Detect which cell encompasses the target text, then output its (X, Y) center coordinate. 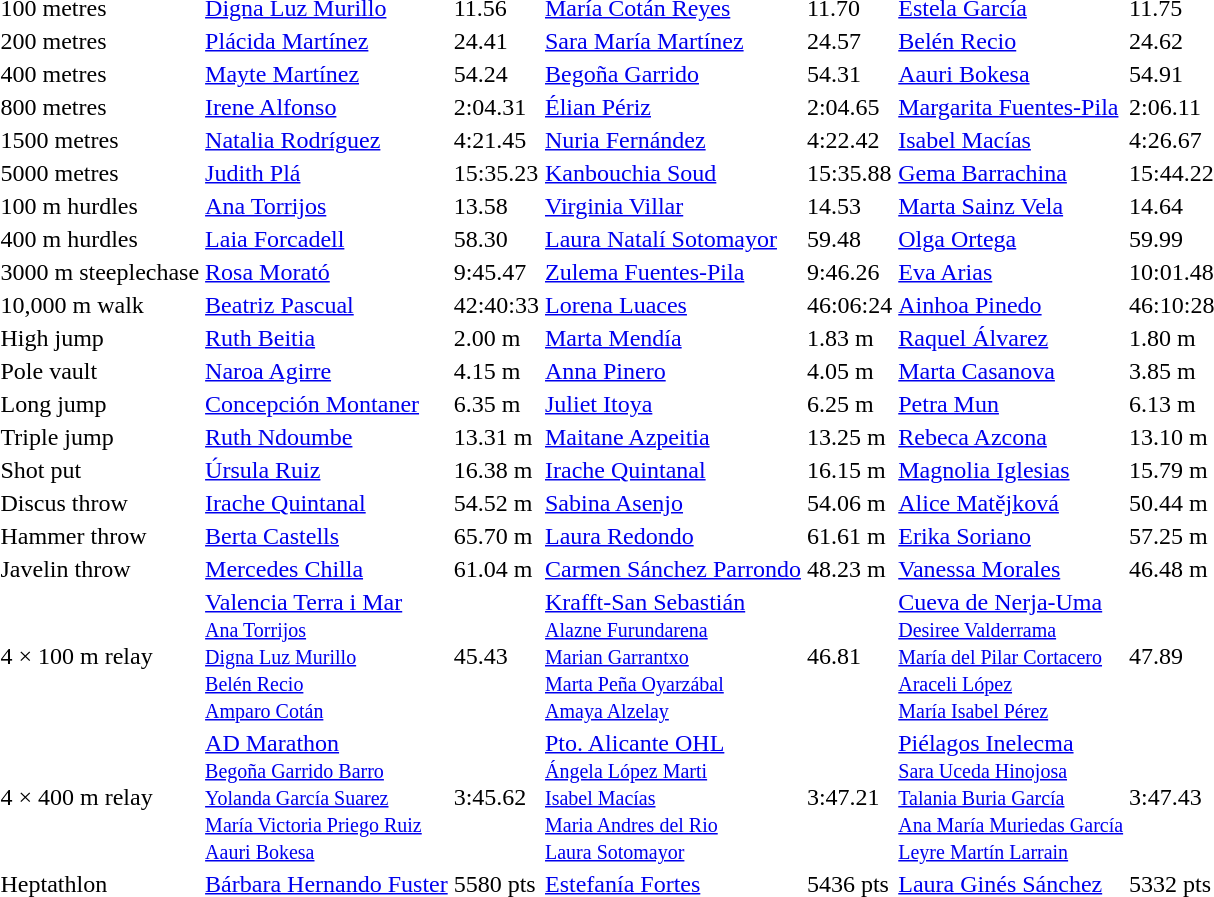
Pto. Alicante OHLÁngela López MartiIsabel MacíasMaria Andres del RioLaura Sotomayor (674, 797)
3:45.62 (496, 797)
Mayte Martínez (327, 74)
Kanbouchia Soud (674, 173)
Ruth Ndoumbe (327, 437)
4.15 m (496, 371)
2.00 m (496, 338)
Eva Arias (1011, 272)
Nuria Fernández (674, 140)
13.58 (496, 206)
Cueva de Nerja-Uma Desiree ValderramaMaría del Pilar CortaceroAraceli LópezMaría Isabel Pérez (1011, 656)
2:04.31 (496, 107)
54.31 (849, 74)
6.25 m (849, 404)
Aauri Bokesa (1011, 74)
Magnolia Iglesias (1011, 470)
16.38 m (496, 470)
Margarita Fuentes-Pila (1011, 107)
Krafft-San Sebastián Alazne FurundarenaMarian GarrantxoMarta Peña OyarzábalAmaya Alzelay (674, 656)
59.48 (849, 239)
Úrsula Ruiz (327, 470)
2:04.65 (849, 107)
4.05 m (849, 371)
58.30 (496, 239)
16.15 m (849, 470)
Natalia Rodríguez (327, 140)
Ruth Beitia (327, 338)
Begoña Garrido (674, 74)
Anna Pinero (674, 371)
Petra Mun (1011, 404)
Laura Redondo (674, 536)
Zulema Fuentes-Pila (674, 272)
Alice Matějková (1011, 503)
Irene Alfonso (327, 107)
Mercedes Chilla (327, 569)
Élian Périz (674, 107)
15:35.23 (496, 173)
Carmen Sánchez Parrondo (674, 569)
13.25 m (849, 437)
Valencia Terra i MarAna TorrijosDigna Luz MurilloBelén RecioAmparo Cotán (327, 656)
Raquel Álvarez (1011, 338)
Marta Mendía (674, 338)
6.35 m (496, 404)
Sara María Martínez (674, 41)
Maitane Azpeitia (674, 437)
Ana Torrijos (327, 206)
54.24 (496, 74)
Sabina Asenjo (674, 503)
46.81 (849, 656)
15:35.88 (849, 173)
14.53 (849, 206)
Laura Natalí Sotomayor (674, 239)
Marta Casanova (1011, 371)
45.43 (496, 656)
46:06:24 (849, 305)
3:47.21 (849, 797)
Naroa Agirre (327, 371)
Gema Barrachina (1011, 173)
61.61 m (849, 536)
4:22.42 (849, 140)
AD MarathonBegoña Garrido BarroYolanda García SuarezMaría Victoria Priego RuizAauri Bokesa (327, 797)
Isabel Macías (1011, 140)
Erika Soriano (1011, 536)
Vanessa Morales (1011, 569)
9:46.26 (849, 272)
Olga Ortega (1011, 239)
Berta Castells (327, 536)
61.04 m (496, 569)
Juliet Itoya (674, 404)
13.31 m (496, 437)
24.41 (496, 41)
42:40:33 (496, 305)
9:45.47 (496, 272)
54.52 m (496, 503)
Marta Sainz Vela (1011, 206)
Ainhoa Pinedo (1011, 305)
1.83 m (849, 338)
Lorena Luaces (674, 305)
65.70 m (496, 536)
Concepción Montaner (327, 404)
Judith Plá (327, 173)
24.57 (849, 41)
Piélagos InelecmaSara Uceda HinojosaTalania Buria GarcíaAna María Muriedas GarcíaLeyre Martín Larrain (1011, 797)
4:21.45 (496, 140)
Virginia Villar (674, 206)
Beatriz Pascual (327, 305)
Laia Forcadell (327, 239)
Belén Recio (1011, 41)
48.23 m (849, 569)
Rosa Morató (327, 272)
Plácida Martínez (327, 41)
54.06 m (849, 503)
Rebeca Azcona (1011, 437)
